For the text-containing cell, return its midpoint in (x, y) coordinate format. 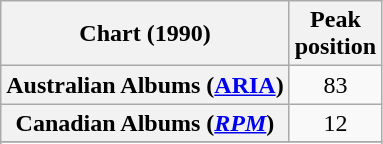
Peakposition (335, 34)
Chart (1990) (145, 34)
Canadian Albums (RPM) (145, 123)
Australian Albums (ARIA) (145, 85)
12 (335, 123)
83 (335, 85)
